Detect which cell encompasses the target text, then output its (x, y) center coordinate. 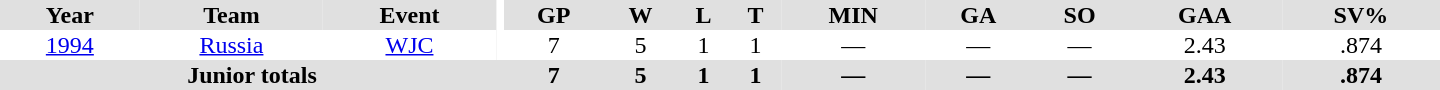
MIN (854, 15)
Russia (232, 45)
GP (554, 15)
Year (70, 15)
L (703, 15)
Event (410, 15)
GA (978, 15)
Junior totals (252, 75)
Team (232, 15)
SV% (1361, 15)
W (640, 15)
T (755, 15)
WJC (410, 45)
SO (1080, 15)
GAA (1205, 15)
1994 (70, 45)
